Capture the cell that displays the provided text and extract its (x, y) central coordinate. 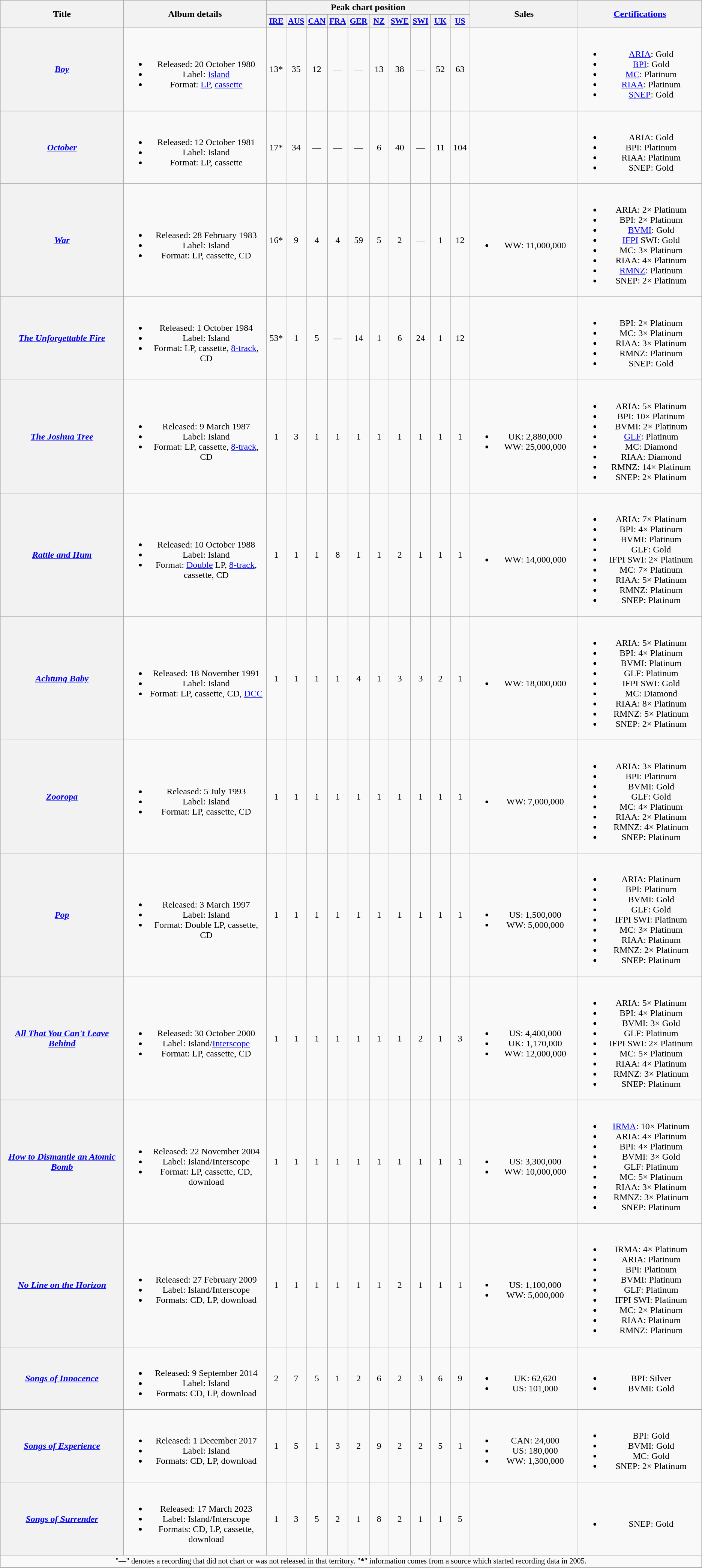
Achtung Baby (62, 678)
14 (358, 338)
ARIA: 5× PlatinumBPI: 4× PlatinumBVMI: 3× GoldGLF: PlatinumIFPI SWI: 2× PlatinumMC: 5× PlatinumRIAA: 4× PlatinumRMNZ: 3× PlatinumSNEP: Platinum (640, 1038)
Released: 20 October 1980Label: IslandFormat: LP, cassette (195, 69)
UK: 62,620US: 101,000 (524, 1378)
13 (379, 69)
ARIA: 7× PlatinumBPI: 4× PlatinumBVMI: PlatinumGLF: GoldIFPI SWI: 2× PlatinumMC: 7× PlatinumRIAA: 5× PlatinumRMNZ: PlatinumSNEP: Platinum (640, 555)
US: 4,400,000UK: 1,170,000 WW: 12,000,000 (524, 1038)
40 (400, 147)
WW: 7,000,000 (524, 797)
Certifications (640, 14)
No Line on the Horizon (62, 1285)
35 (296, 69)
BPI: GoldBVMI: GoldMC: GoldSNEP: 2× Platinum (640, 1446)
Released: 17 March 2023Label: Island/InterscopeFormats: CD, LP, cassette, download (195, 1518)
UK: 2,880,000WW: 25,000,000 (524, 437)
WW: 14,000,000 (524, 555)
Songs of Innocence (62, 1378)
Released: 30 October 2000Label: Island/InterscopeFormat: LP, cassette, CD (195, 1038)
Songs of Experience (62, 1446)
Released: 18 November 1991Label: IslandFormat: LP, cassette, CD, DCC (195, 678)
How to Dismantle an Atomic Bomb (62, 1162)
38 (400, 69)
53* (276, 338)
Sales (524, 14)
Released: 28 February 1983Label: IslandFormat: LP, cassette, CD (195, 240)
ARIA: 5× PlatinumBPI: 4× PlatinumBVMI: PlatinumGLF: PlatinumIFPI SWI: GoldMC: DiamondRIAA: 8× PlatinumRMNZ: 5× PlatinumSNEP: 2× Platinum (640, 678)
US: 1,100,000WW: 5,000,000 (524, 1285)
Released: 9 September 2014Label: IslandFormats: CD, LP, download (195, 1378)
AUS (296, 21)
UK (440, 21)
59 (358, 240)
11 (440, 147)
34 (296, 147)
Released: 1 December 2017Label: IslandFormats: CD, LP, download (195, 1446)
ARIA: GoldBPI: PlatinumRIAA: PlatinumSNEP: Gold (640, 147)
US: 3,300,000WW: 10,000,000 (524, 1162)
GER (358, 21)
IRE (276, 21)
ARIA: GoldBPI: GoldMC: PlatinumRIAA: PlatinumSNEP: Gold (640, 69)
October (62, 147)
The Unforgettable Fire (62, 338)
Released: 22 November 2004Label: Island/InterscopeFormat: LP, cassette, CD, download (195, 1162)
Peak chart position (368, 8)
SWE (400, 21)
ARIA: 3× PlatinumBPI: PlatinumBVMI: GoldGLF: GoldMC: 4× PlatinumRIAA: 2× PlatinumRMNZ: 4× PlatinumSNEP: Platinum (640, 797)
Released: 10 October 1988Label: IslandFormat: Double LP, 8-track, cassette, CD (195, 555)
CAN (316, 21)
FRA (337, 21)
24 (421, 338)
Released: 9 March 1987Label: IslandFormat: LP, cassette, 8-track, CD (195, 437)
ARIA: PlatinumBPI: PlatinumBVMI: GoldGLF: GoldIFPI SWI: PlatinumMC: 3× PlatinumRIAA: PlatinumRMNZ: 2× PlatinumSNEP: Platinum (640, 915)
WW: 11,000,000 (524, 240)
BPI: 2× PlatinumMC: 3× PlatinumRIAA: 3× PlatinumRMNZ: PlatinumSNEP: Gold (640, 338)
SNEP: Gold (640, 1518)
US: 1,500,000WW: 5,000,000 (524, 915)
Released: 5 July 1993Label: IslandFormat: LP, cassette, CD (195, 797)
ARIA: 2× PlatinumBPI: 2× PlatinumBVMI: GoldIFPI SWI: GoldMC: 3× PlatinumRIAA: 4× PlatinumRMNZ: PlatinumSNEP: 2× Platinum (640, 240)
Title (62, 14)
Album details (195, 14)
IRMA: 4× PlatinumARIA: PlatinumBPI: PlatinumBVMI: PlatinumGLF: PlatinumIFPI SWI: PlatinumMC: 2× PlatinumRIAA: PlatinumRMNZ: Platinum (640, 1285)
17* (276, 147)
Released: 1 October 1984Label: IslandFormat: LP, cassette, 8-track, CD (195, 338)
IRMA: 10× PlatinumARIA: 4× PlatinumBPI: 4× PlatinumBVMI: 3× GoldGLF: PlatinumMC: 5× PlatinumRIAA: 3× PlatinumRMNZ: 3× PlatinumSNEP: Platinum (640, 1162)
NZ (379, 21)
ARIA: 5× PlatinumBPI: 10× PlatinumBVMI: 2× PlatinumGLF: PlatinumMC: DiamondRIAA: DiamondRMNZ: 14× PlatinumSNEP: 2× Platinum (640, 437)
63 (460, 69)
Boy (62, 69)
CAN: 24,000US: 180,000WW: 1,300,000 (524, 1446)
US (460, 21)
13* (276, 69)
Songs of Surrender (62, 1518)
7 (296, 1378)
Released: 12 October 1981Label: IslandFormat: LP, cassette (195, 147)
52 (440, 69)
Released: 27 February 2009Label: Island/InterscopeFormats: CD, LP, download (195, 1285)
Pop (62, 915)
104 (460, 147)
The Joshua Tree (62, 437)
War (62, 240)
BPI: SilverBVMI: Gold (640, 1378)
Rattle and Hum (62, 555)
Released: 3 March 1997Label: IslandFormat: Double LP, cassette, CD (195, 915)
16* (276, 240)
All That You Can't Leave Behind (62, 1038)
SWI (421, 21)
WW: 18,000,000 (524, 678)
Zooropa (62, 797)
